Output the (X, Y) coordinate of the center of the cell containing the given text.  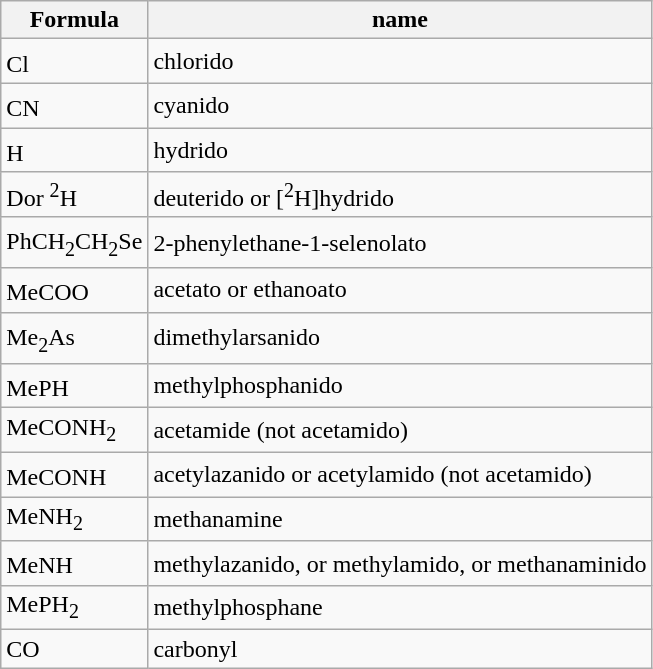
CN (74, 106)
Formula (74, 20)
dimethylarsanido (400, 338)
MeCONH (74, 474)
acetamide (not acetamido) (400, 430)
methanamine (400, 519)
cyanido (400, 106)
carbonyl (400, 649)
MeCOO (74, 290)
name (400, 20)
methylphosphanido (400, 386)
deuterido or [2H]hydrido (400, 194)
MeNH (74, 564)
2-phenylethane-1-selenolato (400, 242)
CO (74, 649)
methylphosphane (400, 608)
methylazanido, or methylamido, or methanaminido (400, 564)
MeNH2 (74, 519)
PhCH2CH2Se (74, 242)
MePH (74, 386)
Cl (74, 62)
MeCONH2 (74, 430)
chlorido (400, 62)
H (74, 150)
acetato or ethanoato (400, 290)
acetylazanido or acetylamido (not acetamido) (400, 474)
Dor 2H (74, 194)
MePH2 (74, 608)
Me2As (74, 338)
hydrido (400, 150)
